Locate the cell with the specified text and output its [x, y] center coordinate. 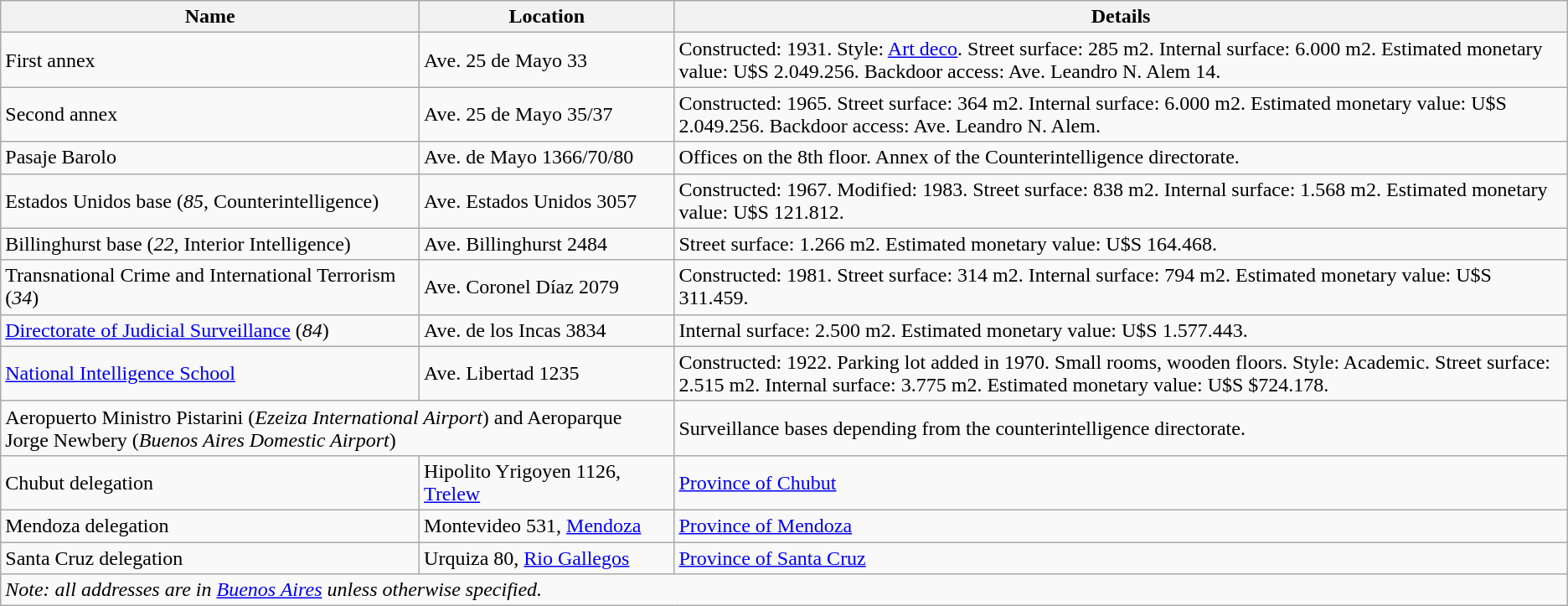
Ave. de los Incas 3834 [547, 330]
Province of Santa Cruz [1121, 557]
Transnational Crime and International Terrorism (34) [210, 287]
Internal surface: 2.500 m2. Estimated monetary value: U$S 1.577.443. [1121, 330]
Estados Unidos base (85, Counterintelligence) [210, 201]
Constructed: 1981. Street surface: 314 m2. Internal surface: 794 m2. Estimated monetary value: U$S 311.459. [1121, 287]
Aeropuerto Ministro Pistarini (Ezeiza International Airport) and Aeroparque Jorge Newbery (Buenos Aires Domestic Airport) [338, 427]
Ave. 25 de Mayo 33 [547, 60]
Ave. Libertad 1235 [547, 374]
Second annex [210, 114]
Name [210, 17]
First annex [210, 60]
Province of Mendoza [1121, 526]
Ave. Coronel Díaz 2079 [547, 287]
Details [1121, 17]
Offices on the 8th floor. Annex of the Counterintelligence directorate. [1121, 158]
Constructed: 1967. Modified: 1983. Street surface: 838 m2. Internal surface: 1.568 m2. Estimated monetary value: U$S 121.812. [1121, 201]
Pasaje Barolo [210, 158]
Mendoza delegation [210, 526]
Ave. de Mayo 1366/70/80 [547, 158]
Ave. 25 de Mayo 35/37 [547, 114]
Ave. Billinghurst 2484 [547, 244]
Ave. Estados Unidos 3057 [547, 201]
Note: all addresses are in Buenos Aires unless otherwise specified. [784, 590]
Street surface: 1.266 m2. Estimated monetary value: U$S 164.468. [1121, 244]
Location [547, 17]
Santa Cruz delegation [210, 557]
Province of Chubut [1121, 483]
Hipolito Yrigoyen 1126, Trelew [547, 483]
Directorate of Judicial Surveillance (84) [210, 330]
Surveillance bases depending from the counterintelligence directorate. [1121, 427]
Urquiza 80, Rio Gallegos [547, 557]
Chubut delegation [210, 483]
Billinghurst base (22, Interior Intelligence) [210, 244]
Montevideo 531, Mendoza [547, 526]
National Intelligence School [210, 374]
